For the text-containing cell, return its midpoint in (x, y) coordinate format. 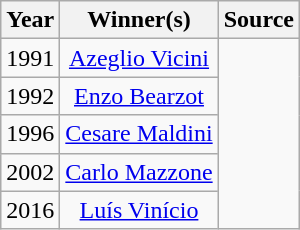
2002 (30, 172)
Source (258, 20)
Enzo Bearzot (139, 96)
Carlo Mazzone (139, 172)
Azeglio Vicini (139, 58)
Cesare Maldini (139, 134)
2016 (30, 210)
Winner(s) (139, 20)
1991 (30, 58)
Year (30, 20)
1996 (30, 134)
1992 (30, 96)
Luís Vinício (139, 210)
